Output the (x, y) coordinate of the center of the cell containing the given text.  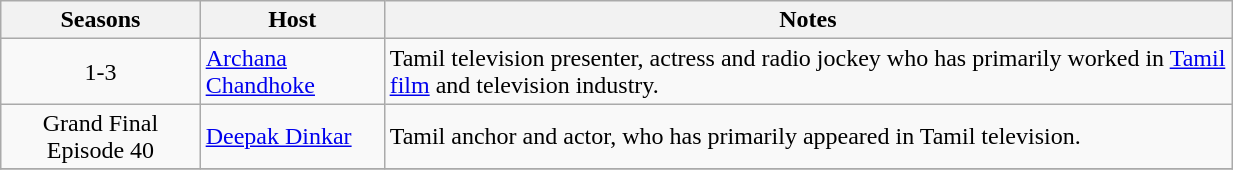
Notes (808, 20)
Seasons (100, 20)
Tamil anchor and actor, who has primarily appeared in Tamil television. (808, 136)
Host (292, 20)
Tamil television presenter, actress and radio jockey who has primarily worked in Tamil film and television industry. (808, 72)
Archana Chandhoke (292, 72)
Grand Final Episode 40 (100, 136)
Deepak Dinkar (292, 136)
1-3 (100, 72)
